Scan for the cell matching the given text and deliver its [x, y] coordinate at center. 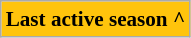
Last active season ^ [96, 18]
